Output the [X, Y] coordinate of the center of the cell containing the given text.  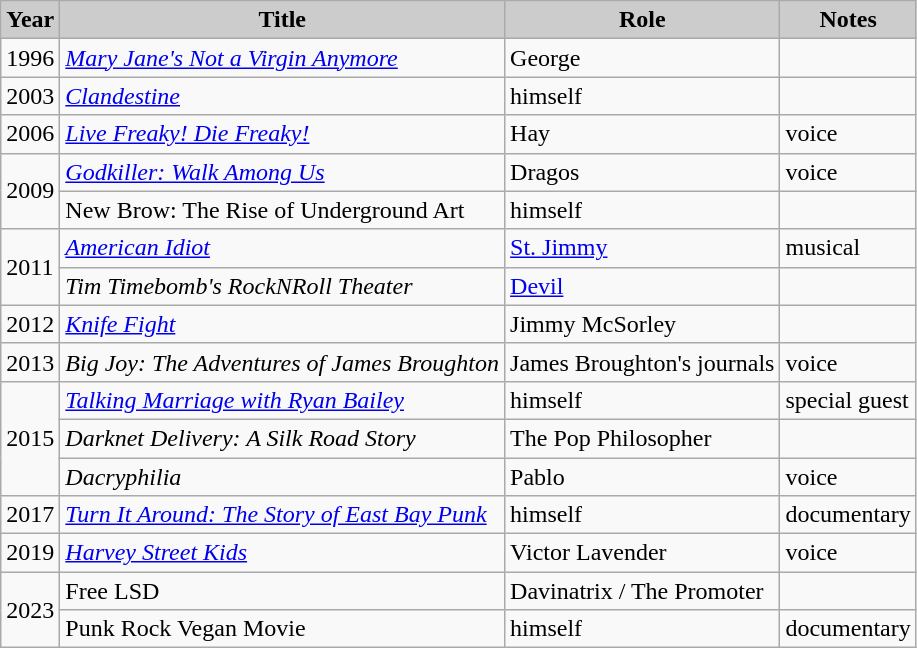
Clandestine [282, 96]
Victor Lavender [642, 553]
2017 [30, 515]
Notes [848, 20]
Godkiller: Walk Among Us [282, 172]
Free LSD [282, 591]
Dacryphilia [282, 477]
New Brow: The Rise of Underground Art [282, 210]
The Pop Philosopher [642, 438]
Darknet Delivery: A Silk Road Story [282, 438]
Devil [642, 286]
Big Joy: The Adventures of James Broughton [282, 362]
2009 [30, 191]
2019 [30, 553]
James Broughton's journals [642, 362]
Year [30, 20]
2003 [30, 96]
George [642, 58]
2006 [30, 134]
2012 [30, 324]
Hay [642, 134]
Tim Timebomb's RockNRoll Theater [282, 286]
Harvey Street Kids [282, 553]
2015 [30, 438]
Mary Jane's Not a Virgin Anymore [282, 58]
2023 [30, 610]
Punk Rock Vegan Movie [282, 629]
St. Jimmy [642, 248]
2013 [30, 362]
Turn It Around: The Story of East Bay Punk [282, 515]
Role [642, 20]
special guest [848, 400]
Live Freaky! Die Freaky! [282, 134]
musical [848, 248]
Pablo [642, 477]
Dragos [642, 172]
Davinatrix / The Promoter [642, 591]
Knife Fight [282, 324]
Jimmy McSorley [642, 324]
American Idiot [282, 248]
Talking Marriage with Ryan Bailey [282, 400]
2011 [30, 267]
1996 [30, 58]
Title [282, 20]
